Output the (x, y) coordinate of the center of the cell containing the given text.  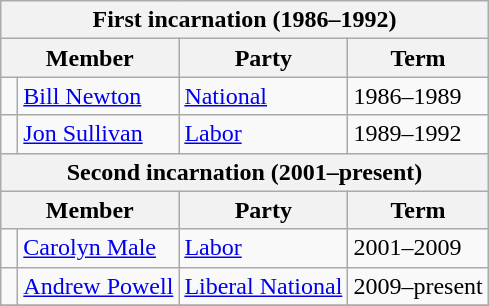
First incarnation (1986–1992) (244, 20)
2001–2009 (418, 248)
Jon Sullivan (98, 134)
Andrew Powell (98, 286)
Carolyn Male (98, 248)
Liberal National (264, 286)
National (264, 96)
Second incarnation (2001–present) (244, 172)
2009–present (418, 286)
1989–1992 (418, 134)
Bill Newton (98, 96)
1986–1989 (418, 96)
